Search for the cell housing the specified text and yield its [x, y] center coordinate. 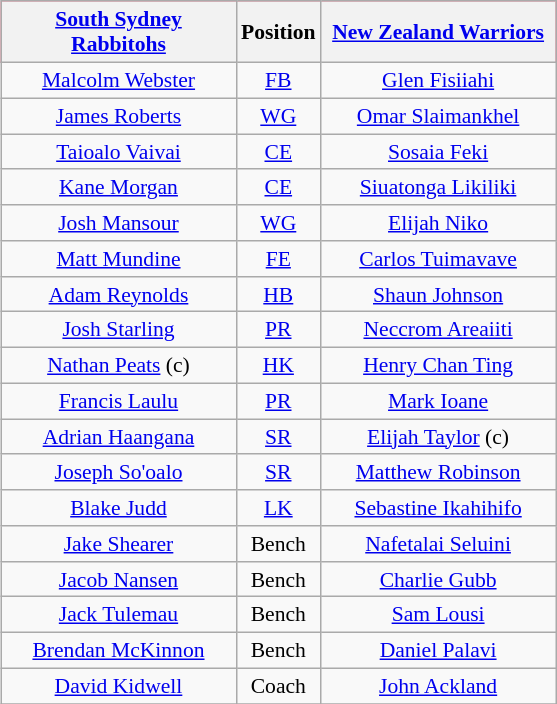
John Ackland [438, 686]
Sam Lousi [438, 615]
Josh Starling [118, 330]
Nathan Peats (c) [118, 365]
Jacob Nansen [118, 579]
HK [278, 365]
David Kidwell [118, 686]
Charlie Gubb [438, 579]
Glen Fisiiahi [438, 80]
FB [278, 80]
HB [278, 294]
Omar Slaimankhel [438, 116]
Henry Chan Ting [438, 365]
Adam Reynolds [118, 294]
Shaun Johnson [438, 294]
Sosaia Feki [438, 152]
Brendan McKinnon [118, 650]
Nafetalai Seluini [438, 544]
Jake Shearer [118, 544]
Josh Mansour [118, 223]
Position [278, 32]
Jack Tulemau [118, 615]
Blake Judd [118, 508]
Kane Morgan [118, 187]
Sebastine Ikahihifo [438, 508]
Taioalo Vaivai [118, 152]
LK [278, 508]
Carlos Tuimavave [438, 259]
Matthew Robinson [438, 472]
Siuatonga Likiliki [438, 187]
Joseph So'oalo [118, 472]
South Sydney Rabbitohs [118, 32]
Matt Mundine [118, 259]
Mark Ioane [438, 401]
Elijah Taylor (c) [438, 437]
Francis Laulu [118, 401]
James Roberts [118, 116]
Malcolm Webster [118, 80]
Neccrom Areaiiti [438, 330]
New Zealand Warriors [438, 32]
Adrian Haangana [118, 437]
FE [278, 259]
Daniel Palavi [438, 650]
Elijah Niko [438, 223]
Coach [278, 686]
